Search for the cell housing the specified text and yield its (x, y) center coordinate. 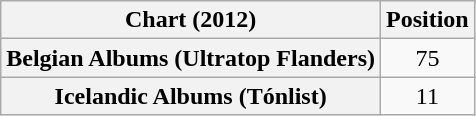
Belgian Albums (Ultratop Flanders) (191, 58)
Chart (2012) (191, 20)
75 (428, 58)
Position (428, 20)
11 (428, 96)
Icelandic Albums (Tónlist) (191, 96)
